For the text-containing cell, return its midpoint in (X, Y) coordinate format. 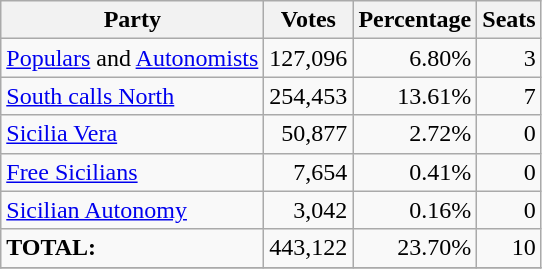
TOTAL: (132, 248)
0.16% (415, 210)
Seats (509, 20)
13.61% (415, 96)
Party (132, 20)
South calls North (132, 96)
Votes (308, 20)
3 (509, 58)
443,122 (308, 248)
23.70% (415, 248)
3,042 (308, 210)
2.72% (415, 134)
Populars and Autonomists (132, 58)
6.80% (415, 58)
Sicilian Autonomy (132, 210)
50,877 (308, 134)
Percentage (415, 20)
Sicilia Vera (132, 134)
Free Sicilians (132, 172)
127,096 (308, 58)
10 (509, 248)
0.41% (415, 172)
254,453 (308, 96)
7,654 (308, 172)
7 (509, 96)
